For the text-containing cell, return its midpoint in (X, Y) coordinate format. 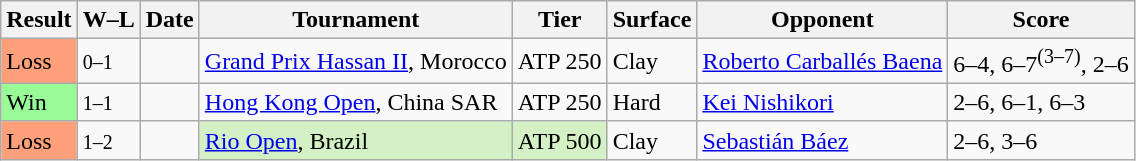
Result (39, 20)
W–L (108, 20)
ATP 500 (560, 140)
Grand Prix Hassan II, Morocco (356, 62)
Surface (652, 20)
Tier (560, 20)
Opponent (822, 20)
2–6, 6–1, 6–3 (1041, 102)
Hong Kong Open, China SAR (356, 102)
1–1 (108, 102)
6–4, 6–7(3–7), 2–6 (1041, 62)
0–1 (108, 62)
Kei Nishikori (822, 102)
Rio Open, Brazil (356, 140)
Score (1041, 20)
Roberto Carballés Baena (822, 62)
Tournament (356, 20)
Date (170, 20)
Hard (652, 102)
Win (39, 102)
2–6, 3–6 (1041, 140)
1–2 (108, 140)
Sebastián Báez (822, 140)
